For the text-containing cell, return its midpoint in [X, Y] coordinate format. 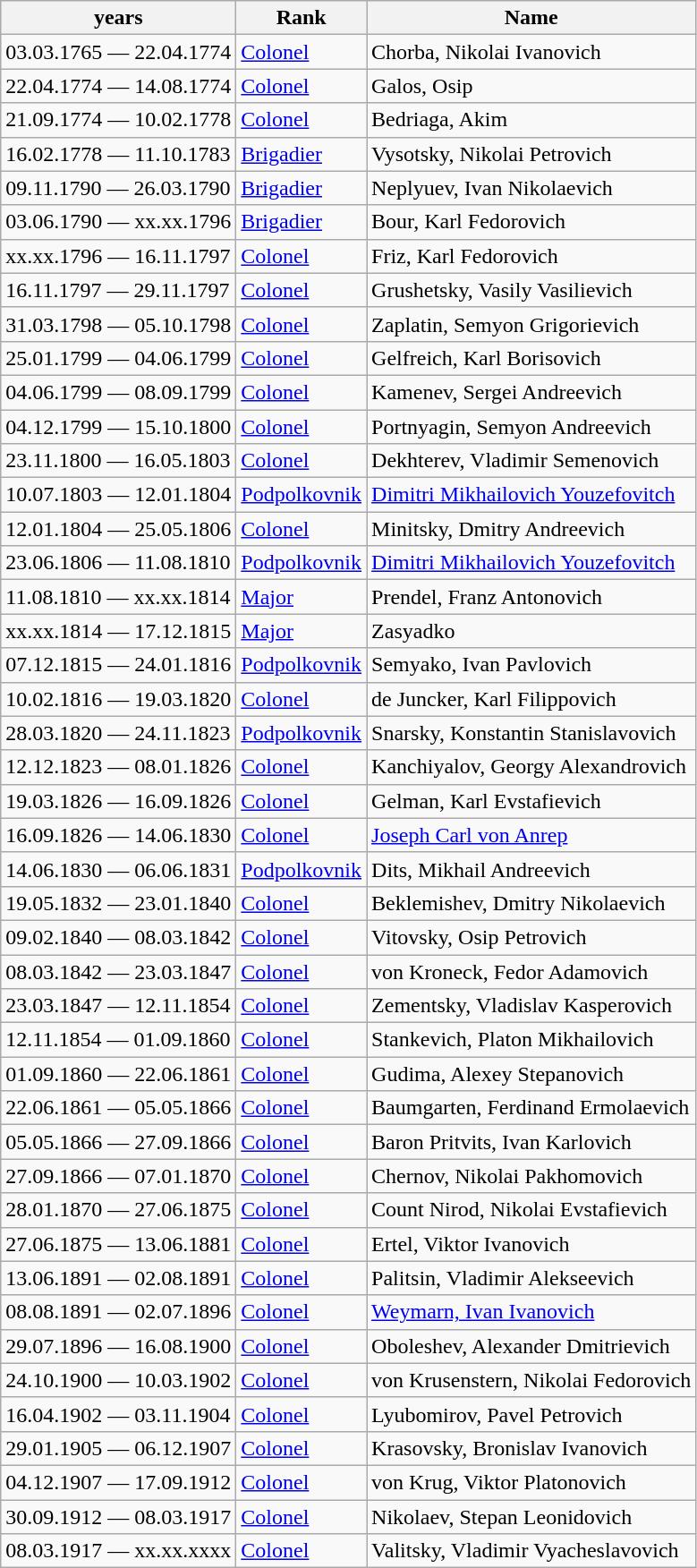
28.03.1820 — 24.11.1823 [118, 733]
Ertel, Viktor Ivanovich [531, 1244]
04.12.1799 — 15.10.1800 [118, 427]
Vysotsky, Nikolai Petrovich [531, 154]
23.06.1806 — 11.08.1810 [118, 563]
29.07.1896 — 16.08.1900 [118, 1346]
Joseph Carl von Anrep [531, 835]
Zementsky, Vladislav Kasperovich [531, 1006]
10.02.1816 — 19.03.1820 [118, 699]
08.08.1891 — 02.07.1896 [118, 1312]
Portnyagin, Semyon Andreevich [531, 427]
Gudima, Alexey Stepanovich [531, 1074]
Kanchiyalov, Georgy Alexandrovich [531, 767]
09.11.1790 — 26.03.1790 [118, 188]
von Krusenstern, Nikolai Fedorovich [531, 1380]
Valitsky, Vladimir Vyacheslavovich [531, 1551]
04.06.1799 — 08.09.1799 [118, 392]
Stankevich, Platon Mikhailovich [531, 1040]
years [118, 18]
Baron Pritvits, Ivan Karlovich [531, 1142]
16.04.1902 — 03.11.1904 [118, 1414]
von Kroneck, Fedor Adamovich [531, 971]
19.03.1826 — 16.09.1826 [118, 801]
von Krug, Viktor Platonovich [531, 1482]
Bour, Karl Fedorovich [531, 222]
04.12.1907 — 17.09.1912 [118, 1482]
12.01.1804 — 25.05.1806 [118, 529]
08.03.1917 — хх.хх.хххх [118, 1551]
16.09.1826 — 14.06.1830 [118, 835]
Count Nirod, Nikolai Evstafievich [531, 1210]
Krasovsky, Bronislav Ivanovich [531, 1448]
Name [531, 18]
Snarsky, Konstantin Stanislavovich [531, 733]
25.01.1799 — 04.06.1799 [118, 358]
Weymarn, Ivan Ivanovich [531, 1312]
Dits, Mikhail Andreevich [531, 869]
Vitovsky, Osip Petrovich [531, 937]
Gelfreich, Karl Borisovich [531, 358]
23.03.1847 — 12.11.1854 [118, 1006]
Oboleshev, Alexander Dmitrievich [531, 1346]
08.03.1842 — 23.03.1847 [118, 971]
Rank [302, 18]
Zasyadko [531, 631]
Gelman, Karl Evstafievich [531, 801]
Beklemishev, Dmitry Nikolaevich [531, 903]
Semyako, Ivan Pavlovich [531, 665]
Grushetsky, Vasily Vasilievich [531, 290]
Prendel, Franz Antonovich [531, 597]
29.01.1905 — 06.12.1907 [118, 1448]
Friz, Karl Fedorovich [531, 256]
22.06.1861 — 05.05.1866 [118, 1108]
28.01.1870 — 27.06.1875 [118, 1210]
14.06.1830 — 06.06.1831 [118, 869]
Minitsky, Dmitry Andreevich [531, 529]
23.11.1800 — 16.05.1803 [118, 461]
03.03.1765 — 22.04.1774 [118, 52]
10.07.1803 — 12.01.1804 [118, 495]
11.08.1810 — хх.хх.1814 [118, 597]
Galos, Osip [531, 86]
03.06.1790 — хх.хх.1796 [118, 222]
Chernov, Nikolai Pakhomovich [531, 1176]
22.04.1774 — 14.08.1774 [118, 86]
27.09.1866 — 07.01.1870 [118, 1176]
01.09.1860 — 22.06.1861 [118, 1074]
Nikolaev, Stepan Leonidovich [531, 1517]
Bedriaga, Akim [531, 120]
13.06.1891 — 02.08.1891 [118, 1278]
19.05.1832 — 23.01.1840 [118, 903]
21.09.1774 — 10.02.1778 [118, 120]
Dekhterev, Vladimir Semenovich [531, 461]
хх.хх.1796 — 16.11.1797 [118, 256]
16.02.1778 — 11.10.1783 [118, 154]
31.03.1798 — 05.10.1798 [118, 324]
24.10.1900 — 10.03.1902 [118, 1380]
Baumgarten, Ferdinand Ermolaevich [531, 1108]
07.12.1815 — 24.01.1816 [118, 665]
05.05.1866 — 27.09.1866 [118, 1142]
16.11.1797 — 29.11.1797 [118, 290]
Kamenev, Sergei Andreevich [531, 392]
12.12.1823 — 08.01.1826 [118, 767]
27.06.1875 — 13.06.1881 [118, 1244]
de Juncker, Karl Filippovich [531, 699]
12.11.1854 — 01.09.1860 [118, 1040]
Lyubomirov, Pavel Petrovich [531, 1414]
09.02.1840 — 08.03.1842 [118, 937]
Chorba, Nikolai Ivanovich [531, 52]
Neplyuev, Ivan Nikolaevich [531, 188]
Palitsin, Vladimir Alekseevich [531, 1278]
Zaplatin, Semyon Grigorievich [531, 324]
30.09.1912 — 08.03.1917 [118, 1517]
хх.хх.1814 — 17.12.1815 [118, 631]
